From the cell containing the given text, extract its center point as [x, y] coordinate. 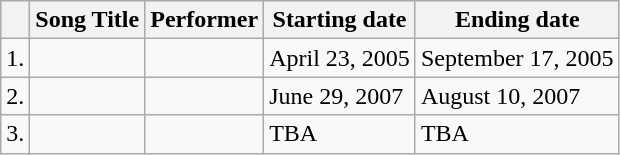
3. [16, 134]
June 29, 2007 [340, 96]
Starting date [340, 20]
September 17, 2005 [517, 58]
Song Title [88, 20]
2. [16, 96]
1. [16, 58]
Performer [204, 20]
Ending date [517, 20]
August 10, 2007 [517, 96]
April 23, 2005 [340, 58]
